For the text-containing cell, return its midpoint in (X, Y) coordinate format. 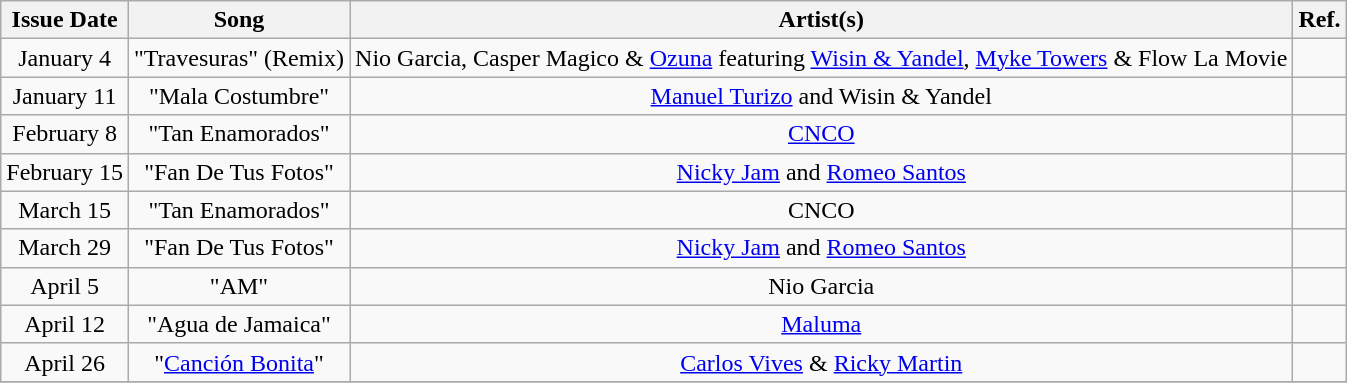
Manuel Turizo and Wisin & Yandel (822, 96)
Nio Garcia, Casper Magico & Ozuna featuring Wisin & Yandel, Myke Towers & Flow La Movie (822, 58)
"Travesuras" (Remix) (238, 58)
March 15 (65, 210)
Issue Date (65, 20)
February 15 (65, 172)
"Agua de Jamaica" (238, 324)
March 29 (65, 248)
April 12 (65, 324)
Ref. (1320, 20)
"AM" (238, 286)
February 8 (65, 134)
Maluma (822, 324)
Nio Garcia (822, 286)
Artist(s) (822, 20)
April 5 (65, 286)
Carlos Vives & Ricky Martin (822, 362)
April 26 (65, 362)
"Mala Costumbre" (238, 96)
January 11 (65, 96)
Song (238, 20)
January 4 (65, 58)
"Canción Bonita" (238, 362)
